Detect which cell encompasses the target text, then output its [x, y] center coordinate. 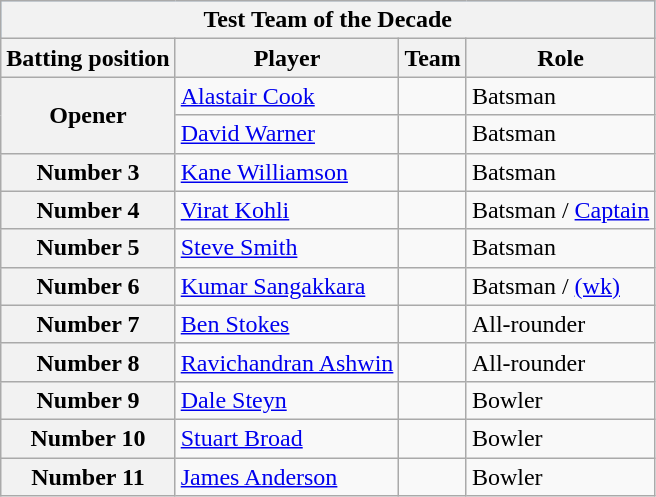
James Anderson [287, 477]
Alastair Cook [287, 96]
Steve Smith [287, 248]
Virat Kohli [287, 210]
Batsman / (wk) [560, 286]
Number 7 [88, 324]
Stuart Broad [287, 438]
Batsman / Captain [560, 210]
David Warner [287, 134]
Player [287, 58]
Opener [88, 115]
Number 4 [88, 210]
Number 8 [88, 362]
Dale Steyn [287, 400]
Ben Stokes [287, 324]
Batting position [88, 58]
Test Team of the Decade [328, 20]
Role [560, 58]
Number 6 [88, 286]
Number 9 [88, 400]
Kane Williamson [287, 172]
Number 5 [88, 248]
Number 11 [88, 477]
Number 10 [88, 438]
Kumar Sangakkara [287, 286]
Ravichandran Ashwin [287, 362]
Team [433, 58]
Number 3 [88, 172]
